Search for the cell housing the specified text and yield its (x, y) center coordinate. 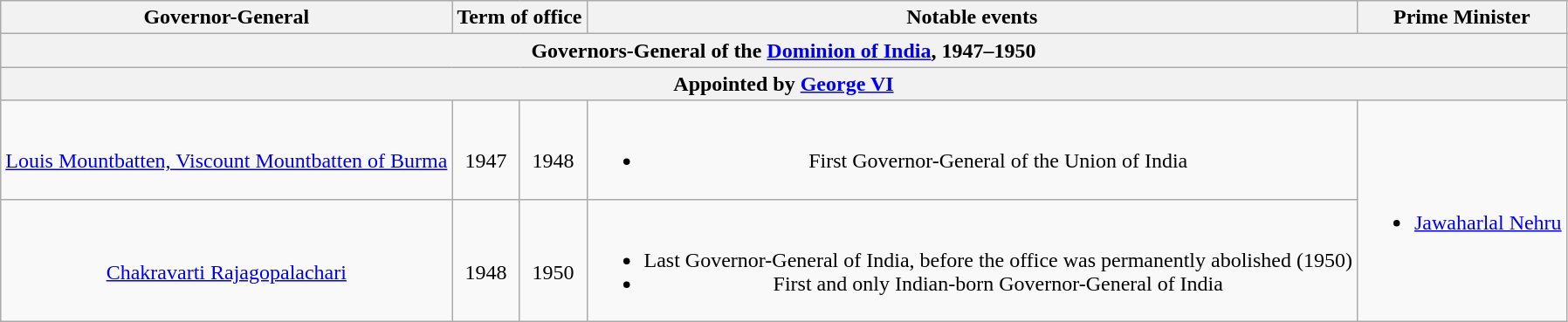
1947 (485, 150)
Jawaharlal Nehru (1461, 211)
First Governor-General of the Union of India (972, 150)
Governors-General of the Dominion of India, 1947–1950 (784, 51)
Term of office (519, 17)
Prime Minister (1461, 17)
Notable events (972, 17)
Louis Mountbatten, Viscount Mountbatten of Burma (227, 150)
Last Governor-General of India, before the office was permanently abolished (1950)First and only Indian-born Governor-General of India (972, 260)
Chakravarti Rajagopalachari (227, 260)
1950 (554, 260)
Governor-General (227, 17)
Appointed by George VI (784, 84)
